Scan for the cell matching the given text and deliver its [x, y] coordinate at center. 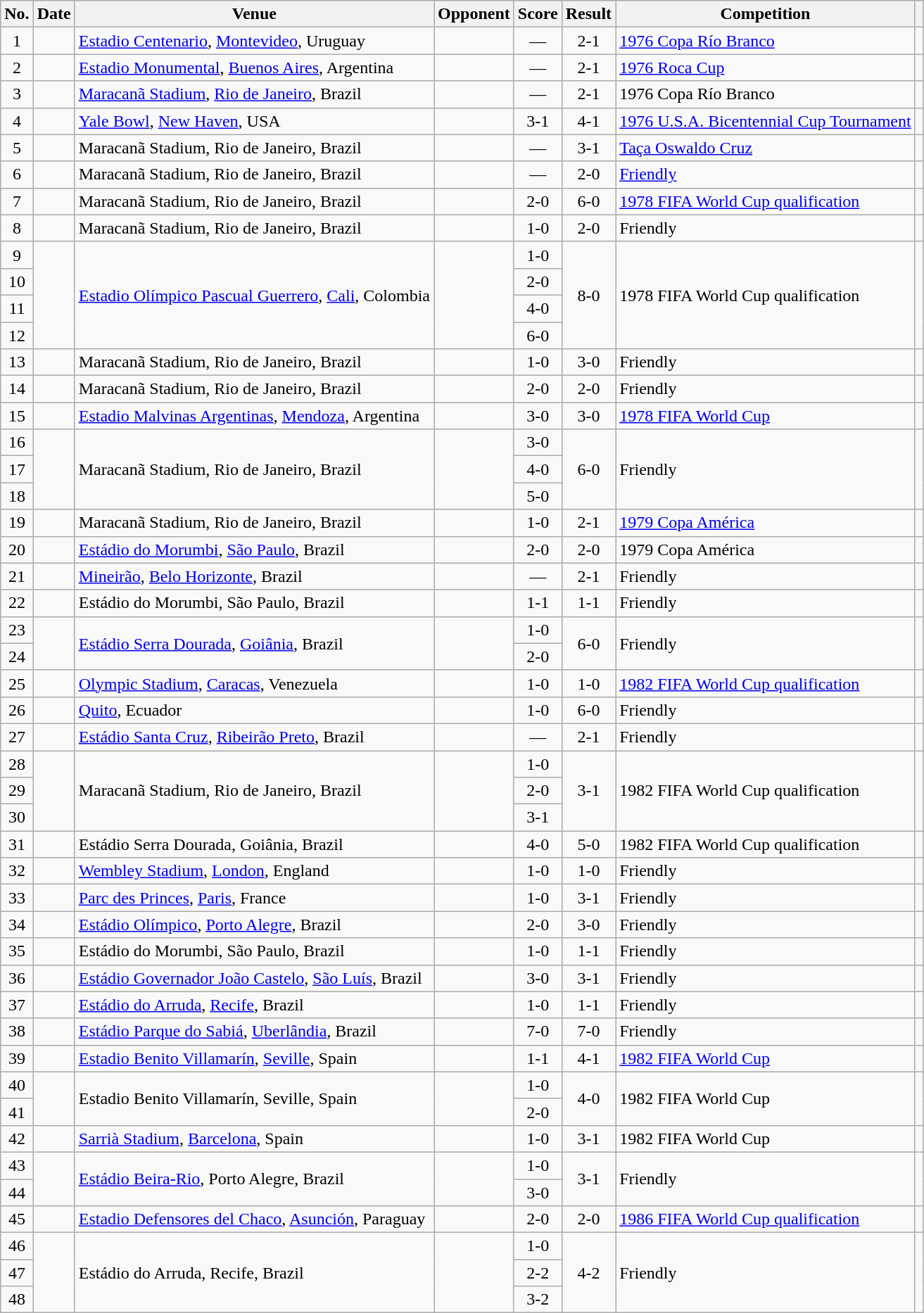
Estadio Defensores del Chaco, Asunción, Paraguay [254, 1219]
11 [17, 308]
47 [17, 1273]
26 [17, 710]
28 [17, 763]
40 [17, 1085]
24 [17, 656]
48 [17, 1300]
1 [17, 41]
Result [588, 14]
38 [17, 1032]
Competition [766, 14]
Mineirão, Belo Horizonte, Brazil [254, 576]
Date [53, 14]
Score [538, 14]
15 [17, 416]
36 [17, 978]
No. [17, 14]
31 [17, 844]
9 [17, 255]
8 [17, 228]
17 [17, 469]
Estádio Olímpico, Porto Alegre, Brazil [254, 925]
37 [17, 1005]
Estádio Governador João Castelo, São Luís, Brazil [254, 978]
22 [17, 603]
Parc des Princes, Paris, France [254, 898]
41 [17, 1112]
30 [17, 818]
21 [17, 576]
1976 Roca Cup [766, 68]
Sarrià Stadium, Barcelona, Spain [254, 1138]
10 [17, 281]
1978 FIFA World Cup [766, 416]
1976 U.S.A. Bicentennial Cup Tournament [766, 121]
32 [17, 871]
29 [17, 791]
1986 FIFA World Cup qualification [766, 1219]
Estadio Olímpico Pascual Guerrero, Cali, Colombia [254, 295]
5 [17, 148]
46 [17, 1246]
6 [17, 175]
33 [17, 898]
34 [17, 925]
4 [17, 121]
45 [17, 1219]
2 [17, 68]
Opponent [474, 14]
4-2 [588, 1273]
19 [17, 523]
Estadio Malvinas Argentinas, Mendoza, Argentina [254, 416]
12 [17, 336]
Estadio Centenario, Montevideo, Uruguay [254, 41]
43 [17, 1165]
Wembley Stadium, London, England [254, 871]
Estádio Beira-Rio, Porto Alegre, Brazil [254, 1179]
8-0 [588, 295]
Estadio Monumental, Buenos Aires, Argentina [254, 68]
Olympic Stadium, Caracas, Venezuela [254, 683]
3-2 [538, 1300]
Yale Bowl, New Haven, USA [254, 121]
Estádio Parque do Sabiá, Uberlândia, Brazil [254, 1032]
27 [17, 737]
20 [17, 550]
3 [17, 94]
13 [17, 362]
2-2 [538, 1273]
39 [17, 1058]
Taça Oswaldo Cruz [766, 148]
42 [17, 1138]
18 [17, 496]
23 [17, 630]
Estádio Santa Cruz, Ribeirão Preto, Brazil [254, 737]
Quito, Ecuador [254, 710]
16 [17, 443]
7 [17, 201]
35 [17, 951]
14 [17, 389]
Venue [254, 14]
44 [17, 1193]
25 [17, 683]
